Output the (x, y) coordinate of the center of the cell containing the given text.  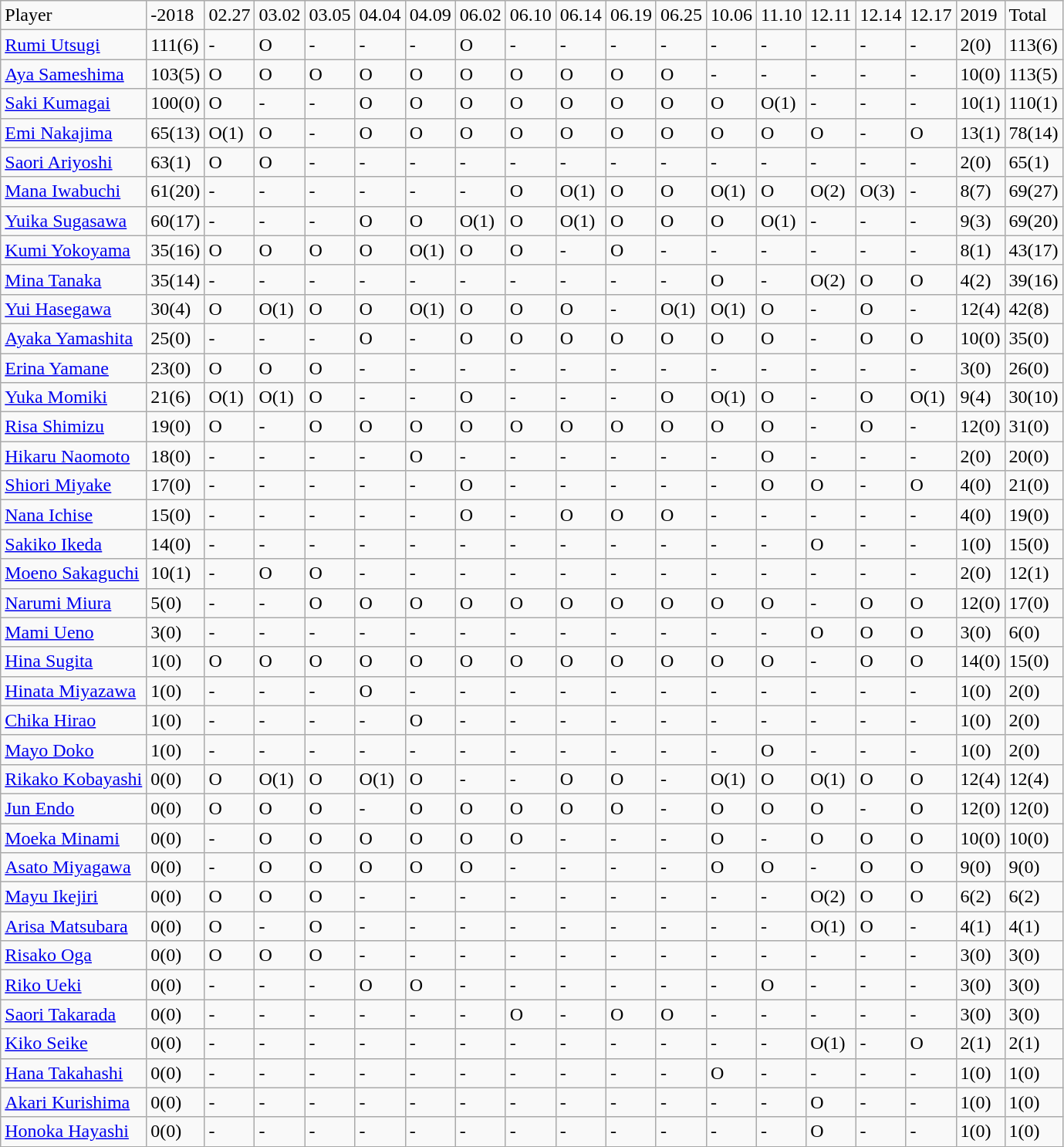
103(5) (176, 74)
100(0) (176, 103)
06.10 (531, 15)
Chika Hirao (74, 720)
18(0) (176, 456)
Saori Takarada (74, 1014)
78(14) (1034, 133)
Moeno Sakaguchi (74, 573)
04.04 (380, 15)
06.25 (681, 15)
Yuika Sugasawa (74, 221)
21(6) (176, 398)
Kiko Seike (74, 1044)
39(16) (1034, 279)
Saori Ariyoshi (74, 162)
Akari Kurishima (74, 1102)
06.14 (580, 15)
9(4) (980, 398)
110(1) (1034, 103)
Moeka Minami (74, 837)
12.11 (831, 15)
21(0) (1034, 486)
2019 (980, 15)
Player (74, 15)
04.09 (431, 15)
Hana Takahashi (74, 1073)
8(1) (980, 250)
30(10) (1034, 398)
Total (1034, 15)
63(1) (176, 162)
30(4) (176, 309)
Yuka Momiki (74, 398)
Mina Tanaka (74, 279)
Kumi Yokoyama (74, 250)
8(7) (980, 191)
-2018 (176, 15)
65(13) (176, 133)
06.19 (631, 15)
Rumi Utsugi (74, 45)
11.10 (782, 15)
Shiori Miyake (74, 486)
35(14) (176, 279)
12.17 (931, 15)
9(3) (980, 221)
25(0) (176, 338)
O(3) (881, 191)
Honoka Hayashi (74, 1132)
5(0) (176, 603)
13(1) (980, 133)
31(0) (1034, 427)
69(20) (1034, 221)
35(0) (1034, 338)
Emi Nakajima (74, 133)
35(16) (176, 250)
Asato Miyagawa (74, 868)
61(20) (176, 191)
Rikako Kobayashi (74, 779)
Sakiko Ikeda (74, 544)
65(1) (1034, 162)
06.02 (480, 15)
Risa Shimizu (74, 427)
Arisa Matsubara (74, 926)
02.27 (230, 15)
03.02 (279, 15)
69(27) (1034, 191)
Nana Ichise (74, 515)
Risako Oga (74, 956)
Saki Kumagai (74, 103)
10.06 (731, 15)
Hinata Miyazawa (74, 691)
23(0) (176, 368)
Hikaru Naomoto (74, 456)
26(0) (1034, 368)
12.14 (881, 15)
Mayu Ikejiri (74, 897)
6(0) (1034, 632)
20(0) (1034, 456)
43(17) (1034, 250)
03.05 (330, 15)
Yui Hasegawa (74, 309)
Aya Sameshima (74, 74)
Ayaka Yamashita (74, 338)
Mami Ueno (74, 632)
113(6) (1034, 45)
42(8) (1034, 309)
12(1) (1034, 573)
Riko Ueki (74, 985)
Mayo Doko (74, 749)
Jun Endo (74, 808)
113(5) (1034, 74)
Narumi Miura (74, 603)
60(17) (176, 221)
111(6) (176, 45)
Hina Sugita (74, 661)
Erina Yamane (74, 368)
Mana Iwabuchi (74, 191)
4(2) (980, 279)
